Detect which cell encompasses the target text, then output its [X, Y] center coordinate. 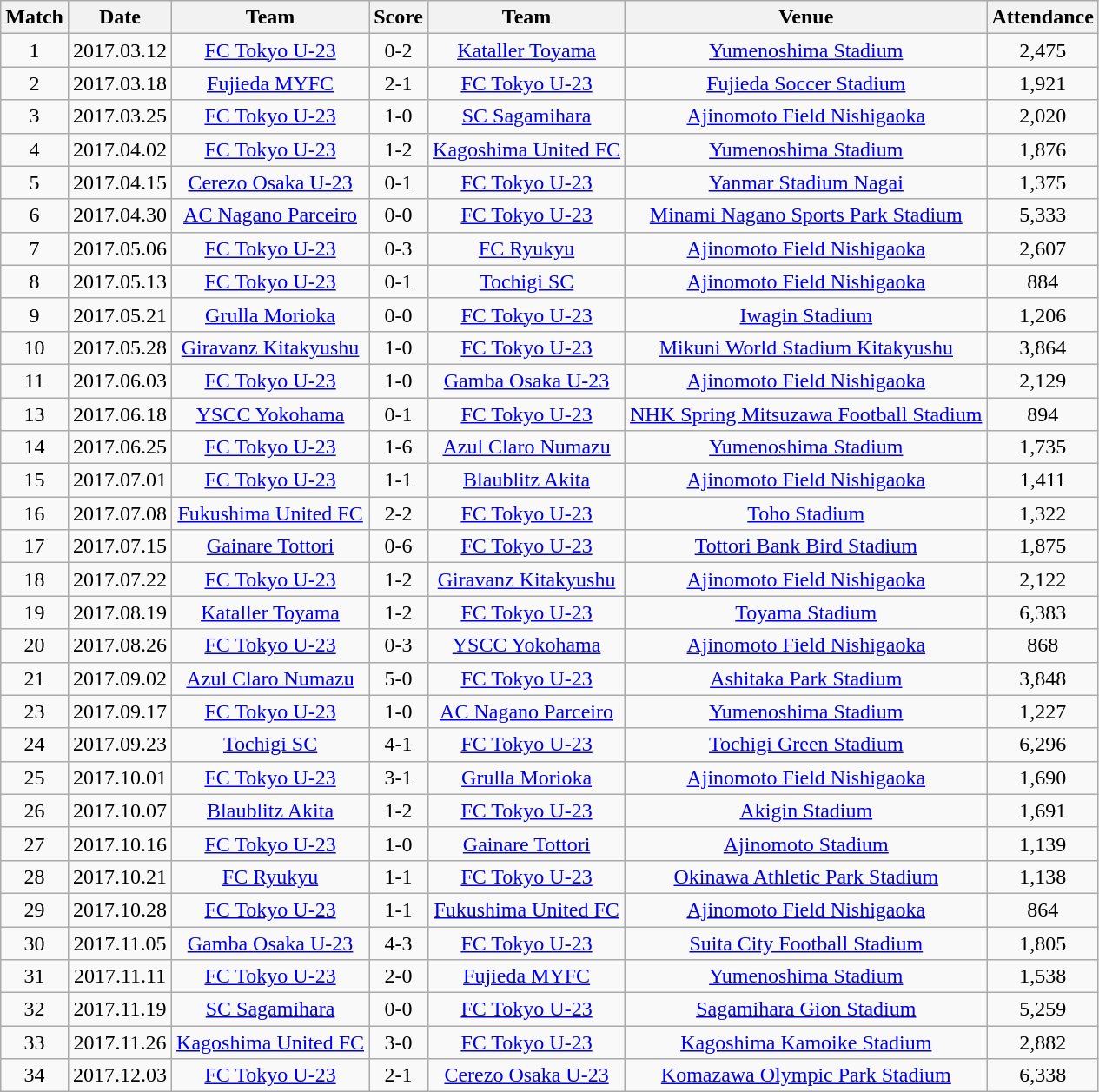
1,735 [1043, 447]
2017.05.21 [120, 314]
2017.06.25 [120, 447]
884 [1043, 281]
3,848 [1043, 678]
Mikuni World Stadium Kitakyushu [806, 347]
6,296 [1043, 745]
2017.05.28 [120, 347]
5 [35, 182]
4 [35, 149]
2017.09.23 [120, 745]
Fujieda Soccer Stadium [806, 83]
2017.07.22 [120, 579]
2,475 [1043, 50]
17 [35, 546]
27 [35, 844]
1,227 [1043, 711]
29 [35, 910]
864 [1043, 910]
2017.11.11 [120, 976]
5,259 [1043, 1009]
2017.04.02 [120, 149]
1,875 [1043, 546]
Date [120, 17]
2017.03.12 [120, 50]
Attendance [1043, 17]
Venue [806, 17]
2017.05.13 [120, 281]
868 [1043, 645]
5,333 [1043, 215]
34 [35, 1075]
2017.05.06 [120, 248]
20 [35, 645]
1-6 [399, 447]
2017.11.19 [120, 1009]
1,322 [1043, 513]
2017.10.01 [120, 778]
2,129 [1043, 381]
28 [35, 877]
2017.04.30 [120, 215]
3-0 [399, 1042]
24 [35, 745]
1,411 [1043, 480]
2-2 [399, 513]
2017.08.26 [120, 645]
2,122 [1043, 579]
Match [35, 17]
2017.04.15 [120, 182]
Minami Nagano Sports Park Stadium [806, 215]
2017.07.01 [120, 480]
Yanmar Stadium Nagai [806, 182]
6,383 [1043, 612]
13 [35, 414]
2017.06.18 [120, 414]
2017.10.16 [120, 844]
1,876 [1043, 149]
894 [1043, 414]
2,882 [1043, 1042]
Komazawa Olympic Park Stadium [806, 1075]
Tottori Bank Bird Stadium [806, 546]
Sagamihara Gion Stadium [806, 1009]
2017.03.25 [120, 116]
9 [35, 314]
2017.10.28 [120, 910]
15 [35, 480]
1,805 [1043, 943]
2017.09.17 [120, 711]
2017.07.15 [120, 546]
Iwagin Stadium [806, 314]
10 [35, 347]
2 [35, 83]
1,375 [1043, 182]
1,691 [1043, 811]
3 [35, 116]
2017.08.19 [120, 612]
18 [35, 579]
Ashitaka Park Stadium [806, 678]
26 [35, 811]
Suita City Football Stadium [806, 943]
1,538 [1043, 976]
2,020 [1043, 116]
2017.09.02 [120, 678]
25 [35, 778]
1,139 [1043, 844]
23 [35, 711]
6,338 [1043, 1075]
21 [35, 678]
8 [35, 281]
1 [35, 50]
Tochigi Green Stadium [806, 745]
0-2 [399, 50]
33 [35, 1042]
11 [35, 381]
4-1 [399, 745]
4-3 [399, 943]
Toho Stadium [806, 513]
14 [35, 447]
NHK Spring Mitsuzawa Football Stadium [806, 414]
16 [35, 513]
7 [35, 248]
1,921 [1043, 83]
2017.12.03 [120, 1075]
2-0 [399, 976]
Kagoshima Kamoike Stadium [806, 1042]
30 [35, 943]
2017.11.05 [120, 943]
1,206 [1043, 314]
3-1 [399, 778]
2017.03.18 [120, 83]
Ajinomoto Stadium [806, 844]
3,864 [1043, 347]
19 [35, 612]
Akigin Stadium [806, 811]
Score [399, 17]
Toyama Stadium [806, 612]
2017.11.26 [120, 1042]
5-0 [399, 678]
2017.10.07 [120, 811]
Okinawa Athletic Park Stadium [806, 877]
31 [35, 976]
1,690 [1043, 778]
1,138 [1043, 877]
2017.07.08 [120, 513]
6 [35, 215]
0-6 [399, 546]
2017.10.21 [120, 877]
32 [35, 1009]
2017.06.03 [120, 381]
2,607 [1043, 248]
